Capture the cell that displays the provided text and extract its (X, Y) central coordinate. 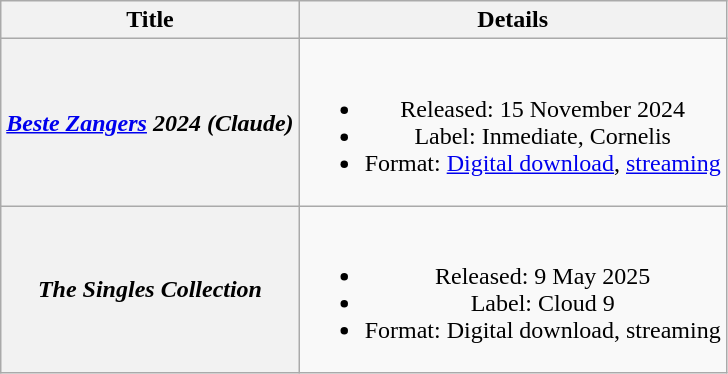
Released: 9 May 2025Label: Cloud 9Format: Digital download, streaming (512, 290)
Beste Zangers 2024 (Claude) (150, 122)
The Singles Collection (150, 290)
Details (512, 20)
Title (150, 20)
Released: 15 November 2024Label: Inmediate, CornelisFormat: Digital download, streaming (512, 122)
